Locate the cell with the specified text and output its (X, Y) center coordinate. 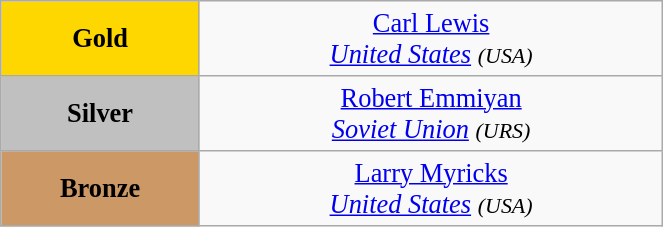
Larry MyricksUnited States (USA) (430, 188)
Gold (100, 38)
Bronze (100, 188)
Robert EmmiyanSoviet Union (URS) (430, 112)
Carl LewisUnited States (USA) (430, 38)
Silver (100, 112)
